Detect which cell encompasses the target text, then output its (x, y) center coordinate. 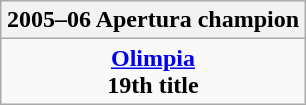
Olimpia19th title (152, 72)
2005–06 Apertura champion (152, 20)
